From the cell containing the given text, extract its center point as [X, Y] coordinate. 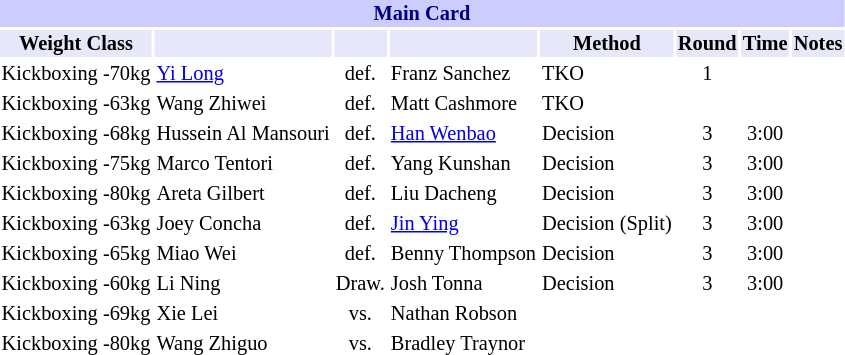
Hussein Al Mansouri [243, 134]
Franz Sanchez [463, 74]
Kickboxing -65kg [76, 254]
Yi Long [243, 74]
Kickboxing -69kg [76, 314]
Weight Class [76, 44]
Xie Lei [243, 314]
Wang Zhiwei [243, 104]
Liu Dacheng [463, 194]
Round [707, 44]
Kickboxing -80kg [76, 194]
Kickboxing -68kg [76, 134]
Jin Ying [463, 224]
Draw. [360, 284]
Areta Gilbert [243, 194]
Notes [818, 44]
Time [765, 44]
Miao Wei [243, 254]
Kickboxing -70kg [76, 74]
Decision (Split) [608, 224]
Main Card [422, 14]
1 [707, 74]
Kickboxing -60kg [76, 284]
Joey Concha [243, 224]
Josh Tonna [463, 284]
Yang Kunshan [463, 164]
Li Ning [243, 284]
Han Wenbao [463, 134]
vs. [360, 314]
Kickboxing -75kg [76, 164]
Method [608, 44]
Matt Cashmore [463, 104]
Benny Thompson [463, 254]
Nathan Robson [463, 314]
Marco Tentori [243, 164]
